From the cell containing the given text, extract its center point as [X, Y] coordinate. 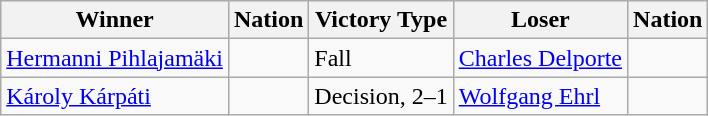
Hermanni Pihlajamäki [115, 58]
Loser [540, 20]
Fall [381, 58]
Winner [115, 20]
Victory Type [381, 20]
Decision, 2–1 [381, 96]
Charles Delporte [540, 58]
Károly Kárpáti [115, 96]
Wolfgang Ehrl [540, 96]
